Detect which cell encompasses the target text, then output its [X, Y] center coordinate. 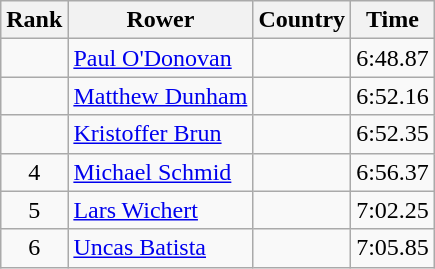
Kristoffer Brun [160, 134]
7:05.85 [393, 248]
Paul O'Donovan [160, 58]
5 [34, 210]
Rower [160, 20]
Country [302, 20]
6:56.37 [393, 172]
6:48.87 [393, 58]
7:02.25 [393, 210]
6:52.16 [393, 96]
4 [34, 172]
6:52.35 [393, 134]
Matthew Dunham [160, 96]
Time [393, 20]
Lars Wichert [160, 210]
Rank [34, 20]
Uncas Batista [160, 248]
Michael Schmid [160, 172]
6 [34, 248]
